Detect which cell encompasses the target text, then output its (X, Y) center coordinate. 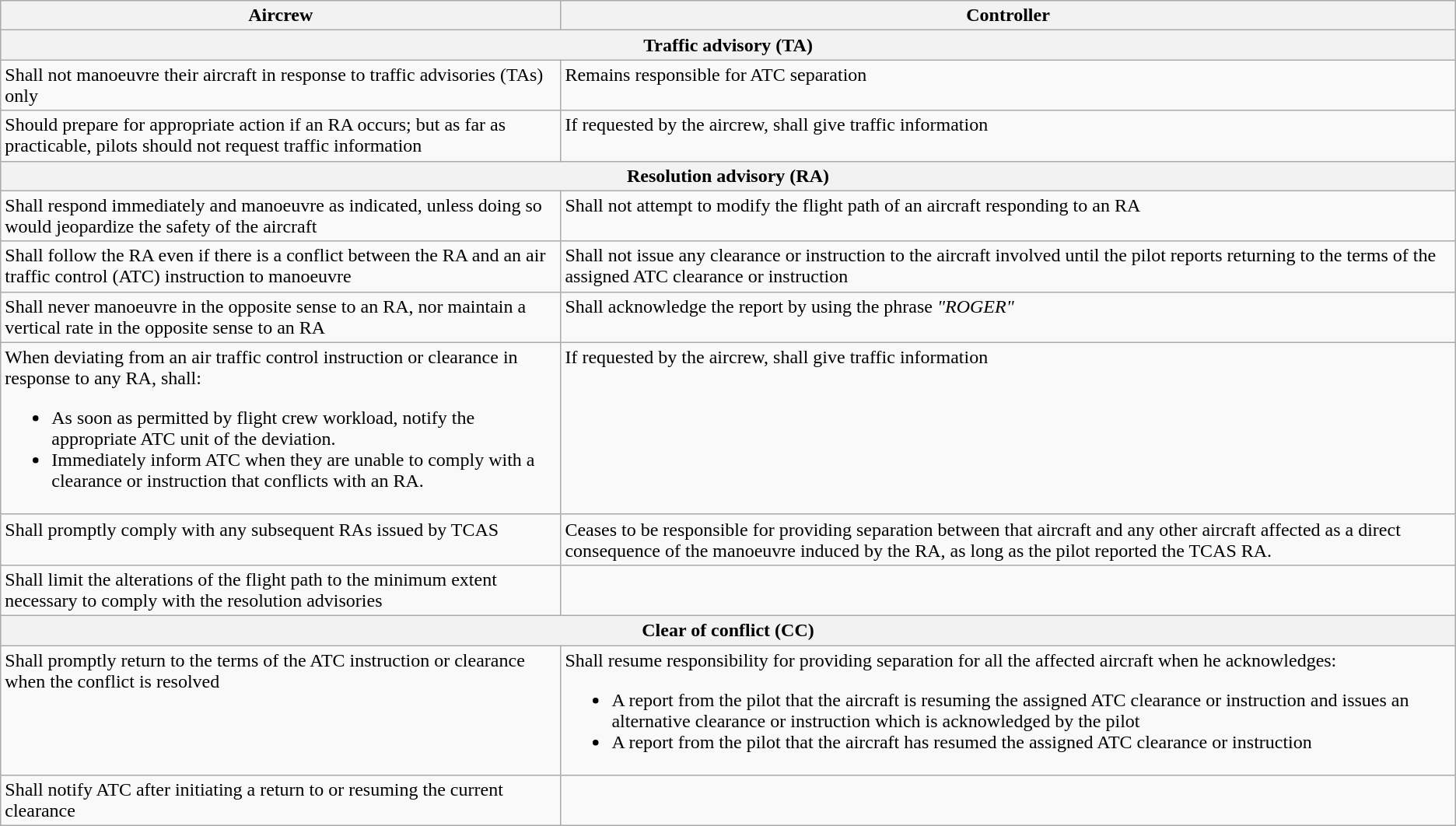
Shall promptly comply with any subsequent RAs issued by TCAS (281, 540)
Aircrew (281, 16)
Shall not manoeuvre their aircraft in response to traffic advisories (TAs) only (281, 86)
Should prepare for appropriate action if an RA occurs; but as far as practicable, pilots should not request traffic information (281, 135)
Shall follow the RA even if there is a conflict between the RA and an air traffic control (ATC) instruction to manoeuvre (281, 266)
Shall promptly return to the terms of the ATC instruction or clearance when the conflict is resolved (281, 711)
Traffic advisory (TA) (728, 45)
Shall limit the alterations of the flight path to the minimum extent necessary to comply with the resolution advisories (281, 590)
Shall respond immediately and manoeuvre as indicated, unless doing so would jeopardize the safety of the aircraft (281, 216)
Resolution advisory (RA) (728, 176)
Controller (1008, 16)
Shall never manoeuvre in the opposite sense to an RA, nor maintain a vertical rate in the opposite sense to an RA (281, 317)
Shall acknowledge the report by using the phrase "ROGER" (1008, 317)
Shall not attempt to modify the flight path of an aircraft responding to an RA (1008, 216)
Remains responsible for ATC separation (1008, 86)
Clear of conflict (CC) (728, 630)
Shall notify ATC after initiating a return to or resuming the current clearance (281, 801)
